Extract the [X, Y] coordinate from the center of the cell holding the provided text.  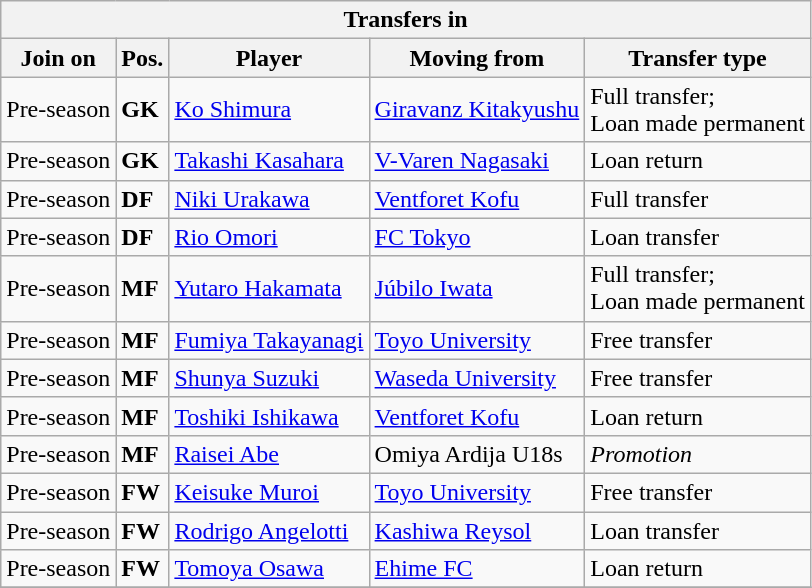
Rio Omori [269, 237]
Kashiwa Reysol [477, 531]
Ko Shimura [269, 110]
Rodrigo Angelotti [269, 531]
Full transfer; Loan made permanent [698, 288]
Giravanz Kitakyushu [477, 110]
Join on [58, 58]
Pos. [142, 58]
Fumiya Takayanagi [269, 340]
Promotion [698, 454]
Transfer type [698, 58]
Full transfer;Loan made permanent [698, 110]
Omiya Ardija U18s [477, 454]
Transfers in [406, 20]
Yutaro Hakamata [269, 288]
Full transfer [698, 199]
Ehime FC [477, 569]
Júbilo Iwata [477, 288]
FC Tokyo [477, 237]
Takashi Kasahara [269, 161]
Keisuke Muroi [269, 492]
V-Varen Nagasaki [477, 161]
Tomoya Osawa [269, 569]
Player [269, 58]
Raisei Abe [269, 454]
Waseda University [477, 378]
Shunya Suzuki [269, 378]
Moving from [477, 58]
Niki Urakawa [269, 199]
Toshiki Ishikawa [269, 416]
